Scan for the cell matching the given text and deliver its (X, Y) coordinate at center. 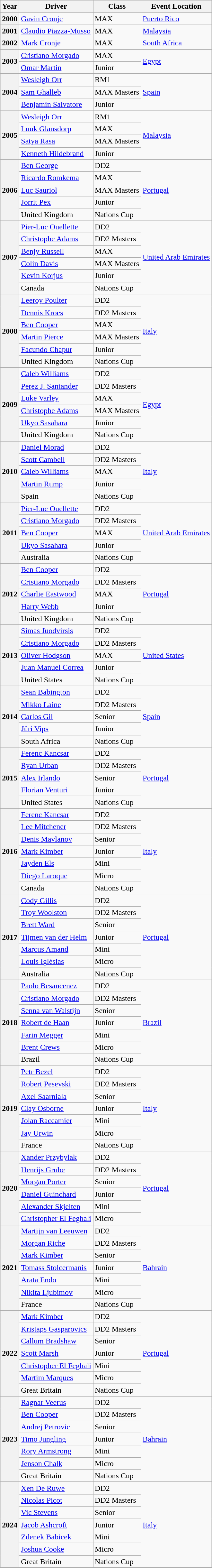
Petr Bezel (56, 1072)
Benjy Russell (56, 251)
Tomass Stolcermanis (56, 1268)
Brett Ward (56, 925)
2005 (10, 135)
Brent Crews (56, 1047)
Jay Urwin (56, 1133)
2012 (10, 594)
Farin Megger (56, 1035)
Alex Irlando (56, 778)
2006 (10, 190)
Puerto Rico (176, 19)
Mikko Laine (56, 704)
2013 (10, 655)
2001 (10, 31)
Mark Cronje (56, 43)
Dennis Kroes (56, 312)
2022 (10, 1353)
2009 (10, 404)
2003 (10, 61)
Rory Armstrong (56, 1451)
Simas Juodvirsis (56, 631)
Nicolas Picot (56, 1500)
Omar Martin (56, 68)
Florian Venturi (56, 790)
2011 (10, 533)
Troy Woolston (56, 912)
Satya Rasa (56, 141)
2016 (10, 851)
Luuk Glansdorp (56, 129)
Denis Mavlanov (56, 839)
2014 (10, 716)
Jorrit Pex (56, 202)
Cody Gillis (56, 900)
Daniel Guinchard (56, 1194)
Juan Manuel Correa (56, 668)
Harry Webb (56, 606)
Zdenek Babicek (56, 1537)
Lee Mitchener (56, 827)
Martim Marques (56, 1378)
Ricardo Romkema (56, 178)
2017 (10, 937)
Axel Saarniala (56, 1096)
Perez J. Santander (56, 386)
Tijmen van der Helm (56, 937)
Carlos Gil (56, 716)
Kristaps Gasparovics (56, 1329)
Marcus Amand (56, 949)
2008 (10, 331)
2019 (10, 1108)
Robert de Haan (56, 1023)
Nikita Ljubimov (56, 1292)
Jayden Els (56, 863)
Sam Ghalleb (56, 92)
Morgan Porter (56, 1182)
2002 (10, 43)
Martijn van Leeuwen (56, 1231)
2020 (10, 1188)
Ragnar Veerus (56, 1402)
Andrej Petrovic (56, 1427)
Paolo Besancenez (56, 986)
Martin Rump (56, 484)
Jolan Raccamier (56, 1121)
Class (117, 6)
Kevin Korjus (56, 276)
Sean Babington (56, 692)
Facundo Chapur (56, 349)
Ryan Urban (56, 766)
Luke Varley (56, 398)
Ben George (56, 166)
Xen De Ruwe (56, 1488)
Arata Endo (56, 1280)
Scott Marsh (56, 1353)
2007 (10, 257)
Vic Stevens (56, 1512)
Jüri Vips (56, 729)
2015 (10, 778)
Luc Sauriol (56, 190)
Jacob Ashcroft (56, 1525)
Senna van Walstijn (56, 1010)
Benjamin Salvatore (56, 104)
Xander Przybylak (56, 1158)
Henrijs Grube (56, 1170)
Joshua Cooke (56, 1549)
Diego Laroque (56, 876)
Daniel Morad (56, 447)
2021 (10, 1268)
Year (10, 6)
Alexander Skjelten (56, 1206)
Leeroy Poulter (56, 300)
2018 (10, 1023)
Jenson Chalk (56, 1463)
Louis Iglésias (56, 962)
Scott Cambell (56, 459)
2024 (10, 1525)
2004 (10, 92)
Driver (56, 6)
2023 (10, 1439)
Robert Pesevski (56, 1084)
2000 (10, 19)
Event Location (176, 6)
Martin Pierce (56, 337)
Clay Osborne (56, 1108)
Kenneth Hildebrand (56, 153)
Morgan Riche (56, 1243)
Colin Davis (56, 263)
Gavin Cronje (56, 19)
Timo Jungling (56, 1439)
Claudio Piazza-Musso (56, 31)
Oliver Hodgson (56, 655)
Callum Bradshaw (56, 1341)
Charlie Eastwood (56, 594)
2010 (10, 472)
